Search for the cell housing the specified text and yield its [x, y] center coordinate. 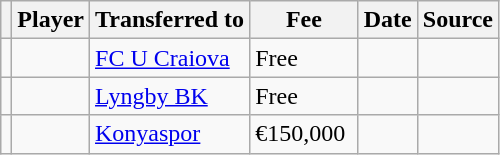
Player [51, 20]
Source [458, 20]
Konyaspor [170, 134]
Transferred to [170, 20]
Fee [304, 20]
€150,000 [304, 134]
Date [388, 20]
FC U Craiova [170, 58]
Lyngby BK [170, 96]
